Scan for the cell matching the given text and deliver its [x, y] coordinate at center. 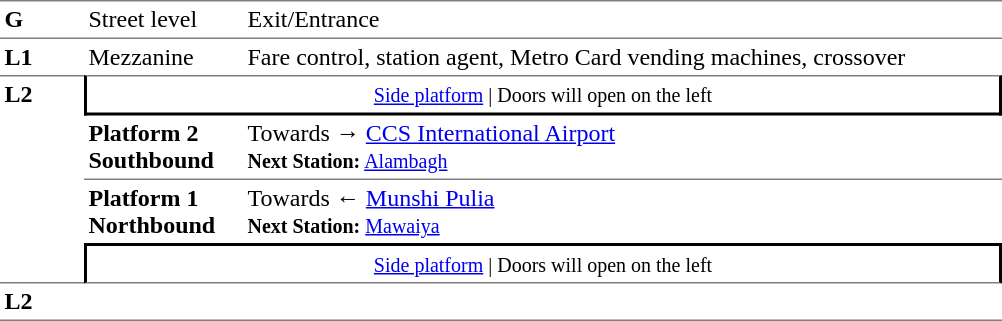
L1 [42, 57]
Mezzanine [164, 57]
Street level [164, 20]
Fare control, station agent, Metro Card vending machines, crossover [622, 57]
G [42, 20]
Towards ← Munshi PuliaNext Station: Mawaiya [622, 212]
Exit/Entrance [622, 20]
Platform 2Southbound [164, 148]
Towards → CCS International AirportNext Station: Alambagh [622, 148]
L2 [42, 179]
Platform 1Northbound [164, 212]
